Output the (x, y) coordinate of the center of the cell containing the given text.  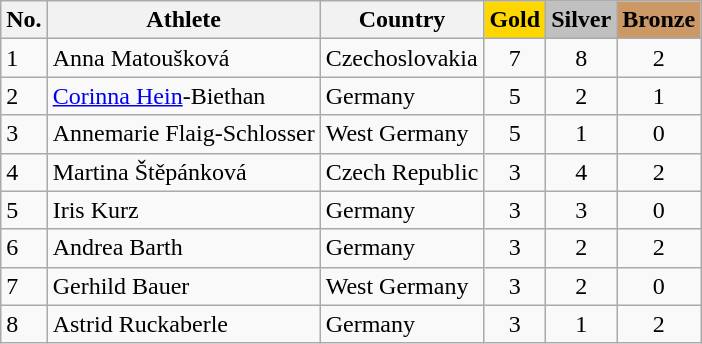
Czech Republic (402, 172)
Anna Matoušková (184, 58)
6 (24, 248)
Athlete (184, 20)
Martina Štěpánková (184, 172)
Bronze (659, 20)
Country (402, 20)
Astrid Ruckaberle (184, 324)
Gerhild Bauer (184, 286)
No. (24, 20)
Annemarie Flaig-Schlosser (184, 134)
Czechoslovakia (402, 58)
Silver (582, 20)
Iris Kurz (184, 210)
Gold (515, 20)
Andrea Barth (184, 248)
Corinna Hein-Biethan (184, 96)
